Pinpoint the cell where the given text exists, returning its [X, Y] midpoint coordinate. 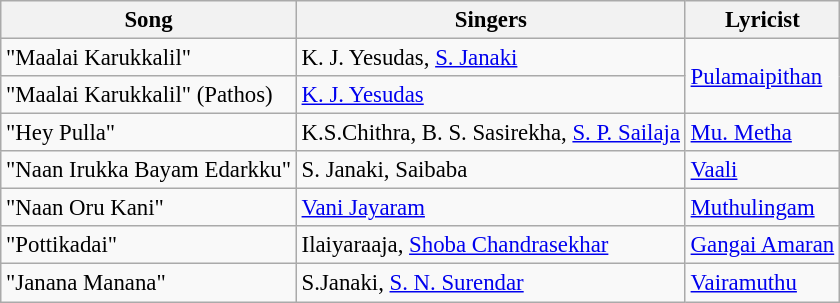
Vairamuthu [762, 283]
Lyricist [762, 20]
"Janana Manana" [149, 283]
S.Janaki, S. N. Surendar [490, 283]
Song [149, 20]
Singers [490, 20]
Vaali [762, 170]
"Hey Pulla" [149, 133]
Gangai Amaran [762, 245]
"Naan Oru Kani" [149, 208]
"Maalai Karukkalil" (Pathos) [149, 95]
"Naan Irukka Bayam Edarkku" [149, 170]
K. J. Yesudas [490, 95]
Ilaiyaraaja, Shoba Chandrasekhar [490, 245]
Muthulingam [762, 208]
"Maalai Karukkalil" [149, 58]
K.S.Chithra, B. S. Sasirekha, S. P. Sailaja [490, 133]
Pulamaipithan [762, 76]
Vani Jayaram [490, 208]
"Pottikadai" [149, 245]
Mu. Metha [762, 133]
K. J. Yesudas, S. Janaki [490, 58]
S. Janaki, Saibaba [490, 170]
